Output the (x, y) coordinate of the center of the cell containing the given text.  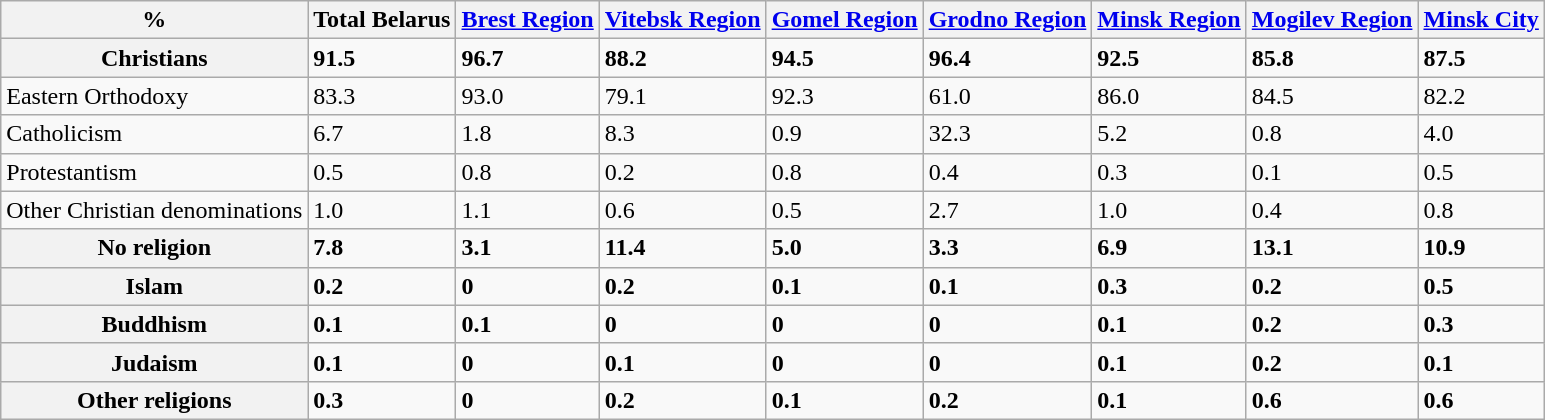
Total Belarus (382, 20)
Buddhism (154, 324)
0.9 (844, 134)
5.2 (1169, 134)
83.3 (382, 96)
87.5 (1481, 58)
86.0 (1169, 96)
82.2 (1481, 96)
Brest Region (528, 20)
Grodno Region (1008, 20)
Other Christian denominations (154, 210)
1.1 (528, 210)
Judaism (154, 362)
Eastern Orthodoxy (154, 96)
% (154, 20)
88.2 (682, 58)
91.5 (382, 58)
Mogilev Region (1332, 20)
Minsk Region (1169, 20)
Other religions (154, 400)
6.7 (382, 134)
Catholicism (154, 134)
92.5 (1169, 58)
3.3 (1008, 248)
92.3 (844, 96)
32.3 (1008, 134)
93.0 (528, 96)
4.0 (1481, 134)
Christians (154, 58)
8.3 (682, 134)
85.8 (1332, 58)
Vitebsk Region (682, 20)
84.5 (1332, 96)
Gomel Region (844, 20)
6.9 (1169, 248)
7.8 (382, 248)
61.0 (1008, 96)
5.0 (844, 248)
79.1 (682, 96)
11.4 (682, 248)
96.7 (528, 58)
13.1 (1332, 248)
10.9 (1481, 248)
94.5 (844, 58)
Islam (154, 286)
Minsk City (1481, 20)
Protestantism (154, 172)
3.1 (528, 248)
1.8 (528, 134)
No religion (154, 248)
96.4 (1008, 58)
2.7 (1008, 210)
